Scan for the cell matching the given text and deliver its (x, y) coordinate at center. 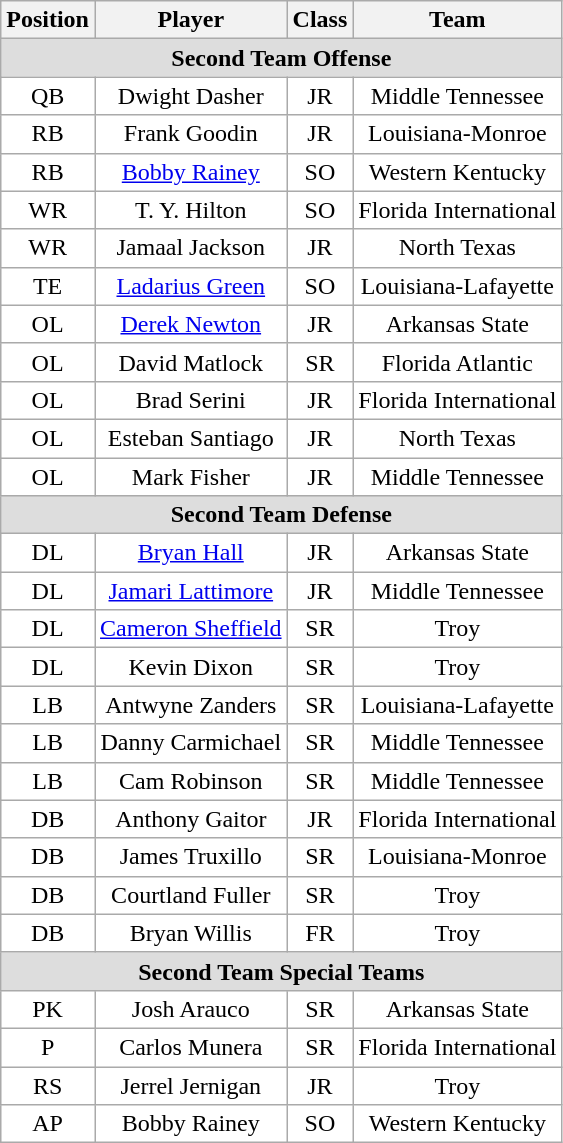
Courtland Fuller (190, 895)
Second Team Offense (282, 58)
Esteban Santiago (190, 438)
Kevin Dixon (190, 667)
Jamaal Jackson (190, 248)
Second Team Defense (282, 515)
T. Y. Hilton (190, 210)
Derek Newton (190, 324)
Josh Arauco (190, 1009)
AP (48, 1124)
Mark Fisher (190, 477)
James Truxillo (190, 857)
Brad Serini (190, 400)
QB (48, 96)
P (48, 1047)
David Matlock (190, 362)
Bryan Willis (190, 933)
Antwyne Zanders (190, 705)
Ladarius Green (190, 286)
Player (190, 20)
Danny Carmichael (190, 743)
Florida Atlantic (458, 362)
Carlos Munera (190, 1047)
Frank Goodin (190, 134)
PK (48, 1009)
Cam Robinson (190, 781)
Anthony Gaitor (190, 819)
Jamari Lattimore (190, 591)
Class (320, 20)
Dwight Dasher (190, 96)
Cameron Sheffield (190, 629)
FR (320, 933)
Bryan Hall (190, 553)
Team (458, 20)
Second Team Special Teams (282, 971)
Position (48, 20)
TE (48, 286)
Jerrel Jernigan (190, 1085)
RS (48, 1085)
